Capture the cell that displays the provided text and extract its [X, Y] central coordinate. 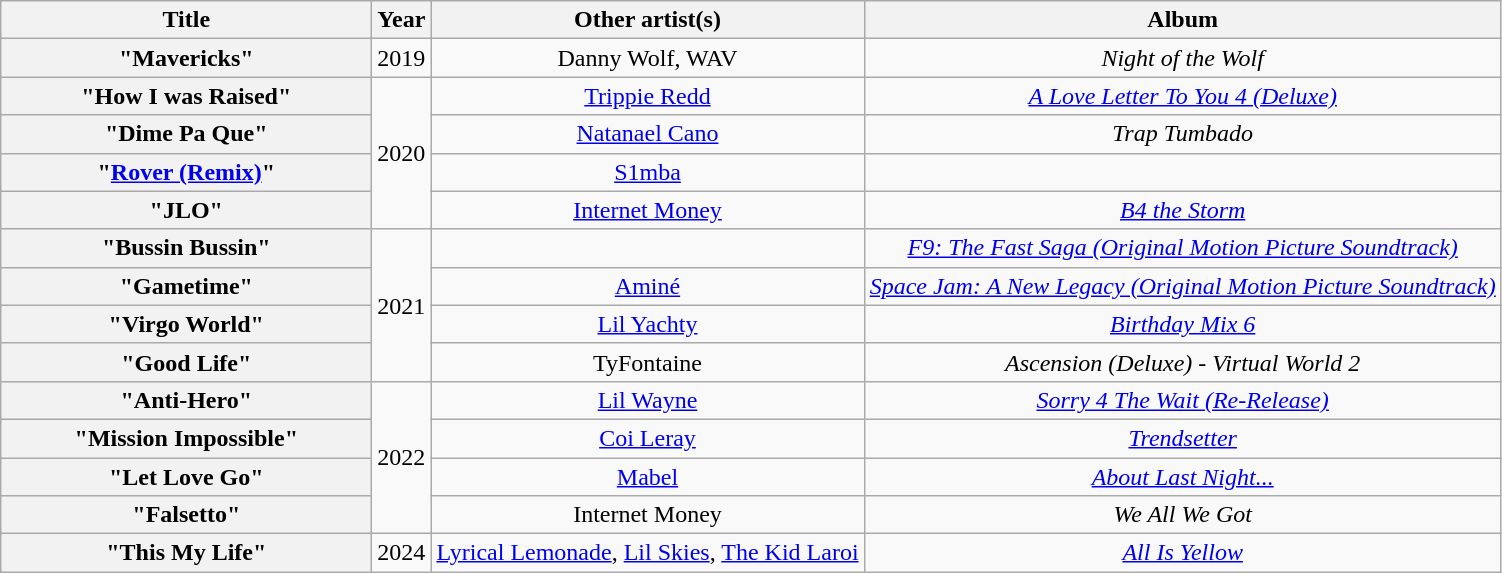
2022 [402, 457]
Title [186, 20]
Trap Tumbado [1182, 134]
2021 [402, 305]
"JLO" [186, 210]
Other artist(s) [648, 20]
Birthday Mix 6 [1182, 324]
"Falsetto" [186, 515]
Trippie Redd [648, 96]
Year [402, 20]
About Last Night... [1182, 477]
Album [1182, 20]
Night of the Wolf [1182, 58]
Mabel [648, 477]
"Rover (Remix)" [186, 172]
"Let Love Go" [186, 477]
"Anti-Hero" [186, 400]
Aminé [648, 286]
A Love Letter To You 4 (Deluxe) [1182, 96]
Natanael Cano [648, 134]
Lyrical Lemonade, Lil Skies, The Kid Laroi [648, 553]
S1mba [648, 172]
Lil Yachty [648, 324]
Coi Leray [648, 438]
B4 the Storm [1182, 210]
Lil Wayne [648, 400]
Trendsetter [1182, 438]
Sorry 4 The Wait (Re-Release) [1182, 400]
"Gametime" [186, 286]
2024 [402, 553]
2019 [402, 58]
"This My Life" [186, 553]
We All We Got [1182, 515]
Ascension (Deluxe) - Virtual World 2 [1182, 362]
Space Jam: A New Legacy (Original Motion Picture Soundtrack) [1182, 286]
"Dime Pa Que" [186, 134]
"Good Life" [186, 362]
2020 [402, 153]
Danny Wolf, WAV [648, 58]
"Bussin Bussin" [186, 248]
F9: The Fast Saga (Original Motion Picture Soundtrack) [1182, 248]
"How I was Raised" [186, 96]
"Mission Impossible" [186, 438]
"Virgo World" [186, 324]
TyFontaine [648, 362]
All Is Yellow [1182, 553]
"Mavericks" [186, 58]
